Provide the (x, y) coordinate of the cell's center where the given text is located.  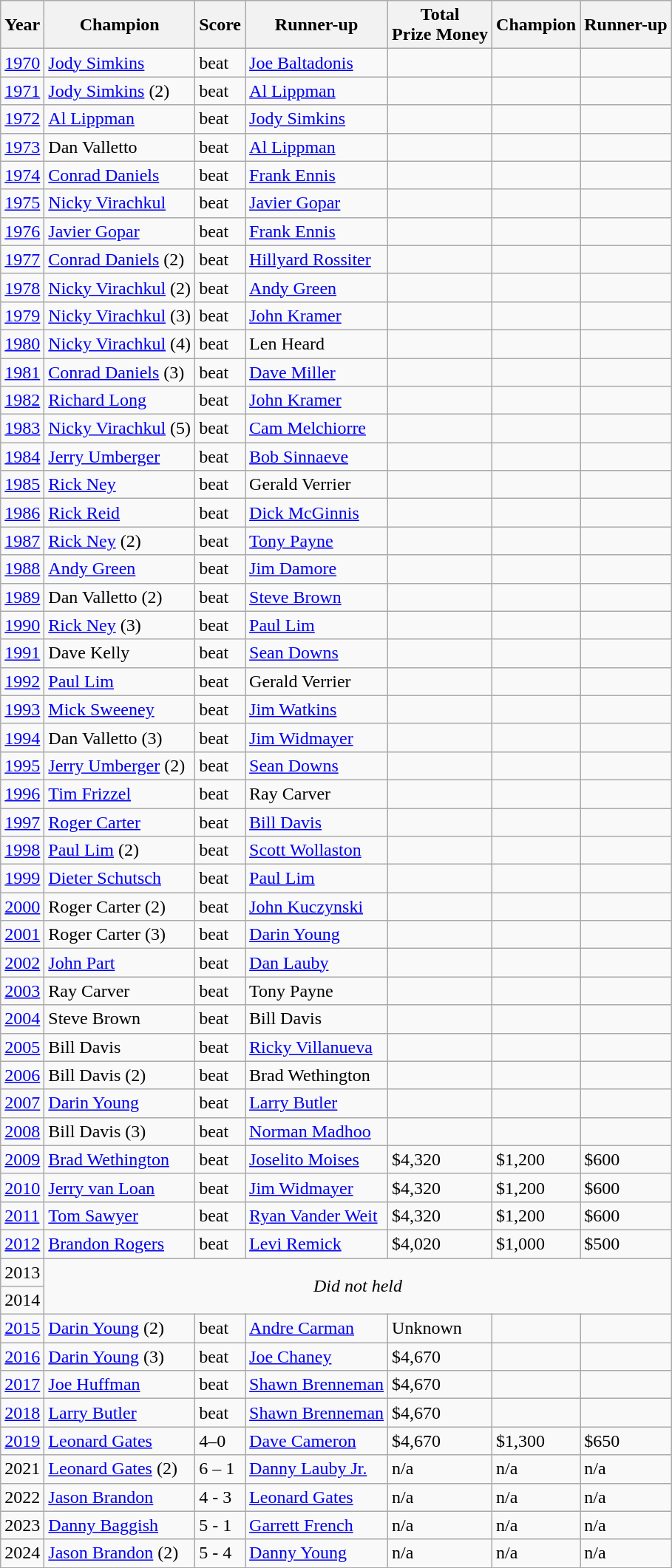
Len Heard (316, 344)
2017 (22, 1385)
Did not held (358, 1286)
Conrad Daniels (2) (120, 259)
Nicky Virachkul (3) (120, 316)
1993 (22, 709)
2010 (22, 1187)
Paul Lim (2) (120, 851)
2016 (22, 1357)
2011 (22, 1216)
Dave Kelly (120, 653)
2012 (22, 1244)
Bob Sinnaeve (316, 457)
Jody Simkins (2) (120, 91)
Dan Lauby (316, 963)
Brandon Rogers (120, 1244)
Mick Sweeney (120, 709)
$500 (626, 1244)
Dieter Schutsch (120, 879)
1981 (22, 372)
Tim Frizzel (120, 794)
1995 (22, 766)
$1,000 (537, 1244)
1992 (22, 681)
2018 (22, 1413)
Cam Melchiorre (316, 429)
Scott Wollaston (316, 851)
2006 (22, 1075)
Bill Davis (3) (120, 1131)
Rick Ney (2) (120, 541)
2023 (22, 1525)
Jason Brandon (120, 1497)
Andre Carman (316, 1329)
Rick Ney (3) (120, 625)
Jason Brandon (2) (120, 1553)
$4,020 (441, 1244)
Joselito Moises (316, 1159)
2002 (22, 963)
Roger Carter (3) (120, 935)
$1,300 (537, 1441)
1985 (22, 485)
1970 (22, 63)
1999 (22, 879)
$650 (626, 1441)
Nicky Virachkul (4) (120, 344)
Dan Valletto (2) (120, 597)
2022 (22, 1497)
Dan Valletto (3) (120, 737)
Hillyard Rossiter (316, 259)
2015 (22, 1329)
Nicky Virachkul (2) (120, 287)
Danny Young (316, 1553)
2003 (22, 991)
Roger Carter (2) (120, 907)
1971 (22, 91)
Nicky Virachkul (5) (120, 429)
Garrett French (316, 1525)
1990 (22, 625)
1979 (22, 316)
Joe Chaney (316, 1357)
Darin Young (3) (120, 1357)
Norman Madhoo (316, 1131)
1977 (22, 259)
2021 (22, 1469)
2008 (22, 1131)
1989 (22, 597)
Ricky Villanueva (316, 1047)
Jerry van Loan (120, 1187)
Roger Carter (120, 822)
1996 (22, 794)
John Kuczynski (316, 907)
1974 (22, 175)
Dick McGinnis (316, 513)
Danny Baggish (120, 1525)
Leonard Gates (2) (120, 1469)
TotalPrize Money (441, 25)
Unknown (441, 1329)
5 - 1 (220, 1525)
1998 (22, 851)
Darin Young (2) (120, 1329)
Rick Reid (120, 513)
1982 (22, 400)
Tom Sawyer (120, 1216)
Dave Miller (316, 372)
2019 (22, 1441)
5 - 4 (220, 1553)
John Part (120, 963)
1987 (22, 541)
1986 (22, 513)
Richard Long (120, 400)
Danny Lauby Jr. (316, 1469)
Jim Damore (316, 569)
Conrad Daniels (120, 175)
Joe Huffman (120, 1385)
2024 (22, 1553)
Score (220, 25)
1975 (22, 203)
6 – 1 (220, 1469)
1973 (22, 147)
2005 (22, 1047)
2009 (22, 1159)
1994 (22, 737)
Conrad Daniels (3) (120, 372)
1972 (22, 119)
Jerry Umberger (2) (120, 766)
Levi Remick (316, 1244)
2000 (22, 907)
Bill Davis (2) (120, 1075)
1976 (22, 231)
2013 (22, 1272)
4–0 (220, 1441)
2001 (22, 935)
2014 (22, 1301)
1984 (22, 457)
Dave Cameron (316, 1441)
Joe Baltadonis (316, 63)
1988 (22, 569)
4 - 3 (220, 1497)
1991 (22, 653)
Dan Valletto (120, 147)
Nicky Virachkul (120, 203)
Jerry Umberger (120, 457)
2004 (22, 1019)
Ryan Vander Weit (316, 1216)
Year (22, 25)
1978 (22, 287)
Rick Ney (120, 485)
2007 (22, 1103)
1983 (22, 429)
Jim Watkins (316, 709)
1980 (22, 344)
1997 (22, 822)
